Output the [x, y] coordinate of the center of the cell containing the given text.  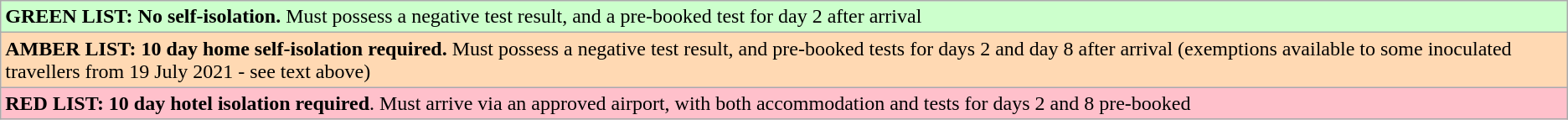
RED LIST: 10 day hotel isolation required. Must arrive via an approved airport, with both accommodation and tests for days 2 and 8 pre-booked [784, 103]
GREEN LIST: No self-isolation. Must possess a negative test result, and a pre-booked test for day 2 after arrival [784, 17]
